Capture the cell that displays the provided text and extract its [X, Y] central coordinate. 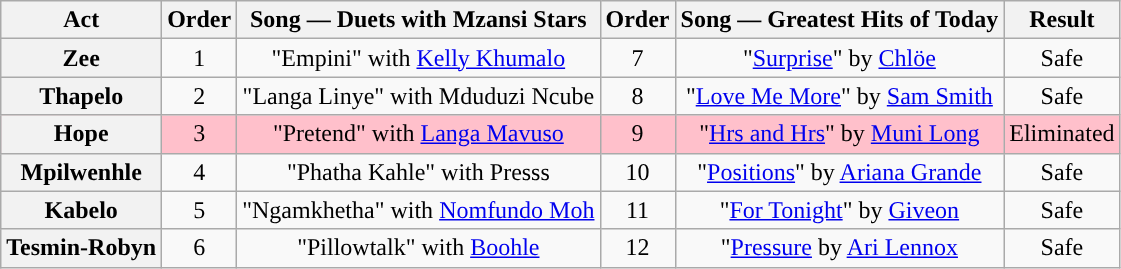
Eliminated [1062, 134]
Song — Duets with Mzansi Stars [418, 20]
3 [200, 134]
12 [638, 248]
5 [200, 210]
"Surprise" by Chlöe [840, 58]
8 [638, 96]
"Love Me More" by Sam Smith [840, 96]
Thapelo [82, 96]
"Langa Linye" with Mduduzi Ncube [418, 96]
9 [638, 134]
7 [638, 58]
"Positions" by Ariana Grande [840, 172]
"Hrs and Hrs" by Muni Long [840, 134]
Zee [82, 58]
"Empini" with Kelly Khumalo [418, 58]
11 [638, 210]
Kabelo [82, 210]
"Ngamkhetha" with Nomfundo Moh [418, 210]
10 [638, 172]
Hope [82, 134]
"Pretend" with Langa Mavuso [418, 134]
"For Tonight" by Giveon [840, 210]
1 [200, 58]
Mpilwenhle [82, 172]
"Pressure by Ari Lennox [840, 248]
4 [200, 172]
Result [1062, 20]
"Pillowtalk" with Boohle [418, 248]
Song — Greatest Hits of Today [840, 20]
Act [82, 20]
2 [200, 96]
Tesmin-Robyn [82, 248]
"Phatha Kahle" with Presss [418, 172]
6 [200, 248]
